Extract the [x, y] coordinate from the center of the cell holding the provided text.  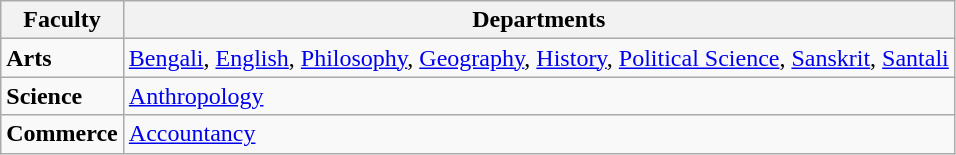
Anthropology [538, 96]
Departments [538, 20]
Accountancy [538, 134]
Science [62, 96]
Commerce [62, 134]
Faculty [62, 20]
Bengali, English, Philosophy, Geography, History, Political Science, Sanskrit, Santali [538, 58]
Arts [62, 58]
